Search for the cell housing the specified text and yield its (x, y) center coordinate. 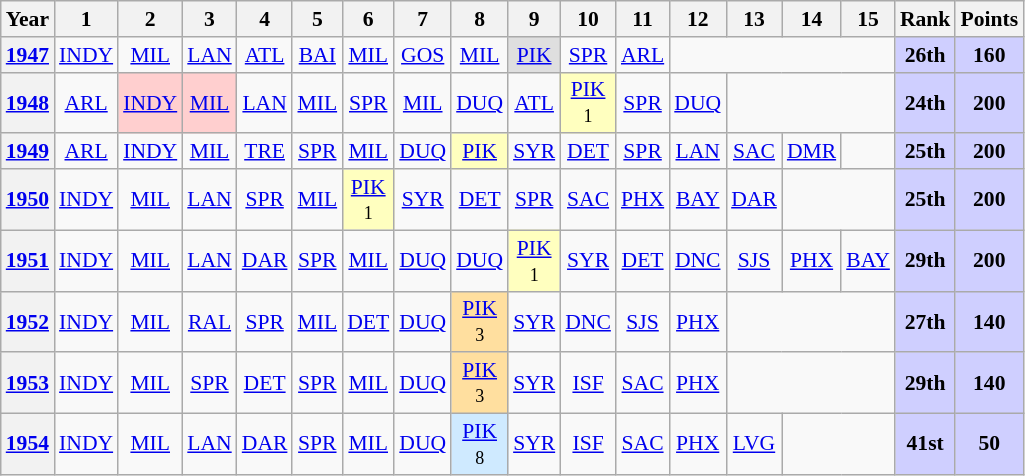
1947 (28, 55)
4 (265, 19)
3 (209, 19)
RAL (209, 322)
1950 (28, 200)
1952 (28, 322)
Points (989, 19)
1948 (28, 102)
1949 (28, 152)
12 (698, 19)
Year (28, 19)
41st (926, 444)
1953 (28, 384)
LVG (754, 444)
Rank (926, 19)
1951 (28, 260)
10 (588, 19)
8 (480, 19)
14 (812, 19)
1 (86, 19)
TRE (265, 152)
BAI (317, 55)
13 (754, 19)
GOS (422, 55)
PIK8 (480, 444)
50 (989, 444)
2 (150, 19)
26th (926, 55)
160 (989, 55)
DMR (812, 152)
1954 (28, 444)
27th (926, 322)
7 (422, 19)
5 (317, 19)
15 (868, 19)
24th (926, 102)
6 (368, 19)
11 (642, 19)
9 (534, 19)
